Return the [X, Y] coordinate for the center point of the cell that contains the specified text.  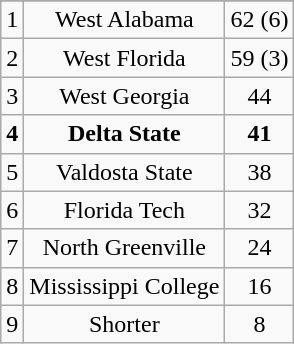
Valdosta State [124, 172]
2 [12, 58]
West Georgia [124, 96]
24 [260, 248]
9 [12, 324]
1 [12, 20]
West Alabama [124, 20]
7 [12, 248]
5 [12, 172]
6 [12, 210]
16 [260, 286]
59 (3) [260, 58]
38 [260, 172]
32 [260, 210]
Mississippi College [124, 286]
Shorter [124, 324]
Delta State [124, 134]
44 [260, 96]
41 [260, 134]
North Greenville [124, 248]
62 (6) [260, 20]
4 [12, 134]
Florida Tech [124, 210]
West Florida [124, 58]
3 [12, 96]
